Identify which cell holds the provided text, then report its (x, y) central coordinate. 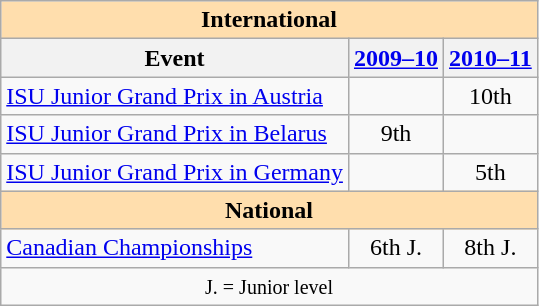
Canadian Championships (175, 248)
6th J. (396, 248)
J. = Junior level (270, 286)
10th (491, 96)
International (270, 20)
ISU Junior Grand Prix in Austria (175, 96)
9th (396, 134)
8th J. (491, 248)
National (270, 210)
Event (175, 58)
5th (491, 172)
2010–11 (491, 58)
2009–10 (396, 58)
ISU Junior Grand Prix in Belarus (175, 134)
ISU Junior Grand Prix in Germany (175, 172)
